Find where the given text appears and provide that cell's center as (x, y) coordinate. 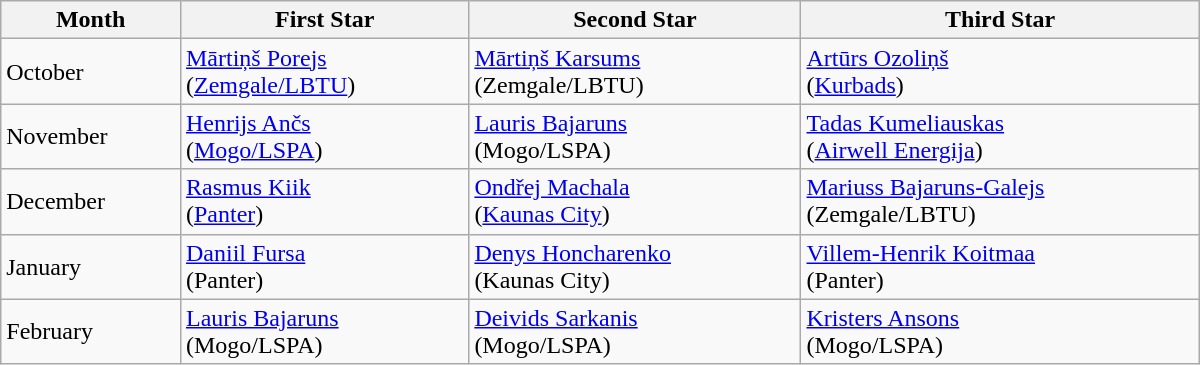
Mārtiņš Karsums(Zemgale/LBTU) (635, 72)
January (91, 266)
February (91, 332)
Mārtiņš Porejs(Zemgale/LBTU) (324, 72)
Deivids Sarkanis(Mogo/LSPA) (635, 332)
Month (91, 20)
Villem-Henrik Koitmaa(Panter) (1000, 266)
Second Star (635, 20)
Kristers Ansons(Mogo/LSPA) (1000, 332)
Mariuss Bajaruns-Galejs(Zemgale/LBTU) (1000, 202)
Tadas Kumeliauskas(Airwell Energija) (1000, 136)
Daniil Fursa(Panter) (324, 266)
December (91, 202)
Henrijs Ančs(Mogo/LSPA) (324, 136)
Ondřej Machala(Kaunas City) (635, 202)
Artūrs Ozoliņš(Kurbads) (1000, 72)
Rasmus Kiik(Panter) (324, 202)
Denys Honcharenko(Kaunas City) (635, 266)
First Star (324, 20)
Third Star (1000, 20)
November (91, 136)
October (91, 72)
